Extract the (x, y) coordinate from the center of the cell holding the provided text.  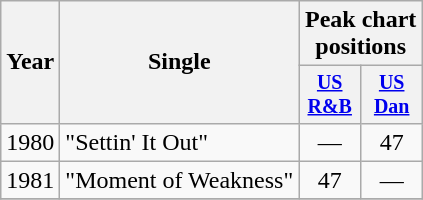
USDan (392, 94)
1980 (30, 142)
"Settin' It Out" (180, 142)
1981 (30, 180)
Year (30, 62)
USR&B (330, 94)
"Moment of Weakness" (180, 180)
Peak chart positions (361, 34)
Single (180, 62)
